Capture the cell that displays the provided text and extract its [x, y] central coordinate. 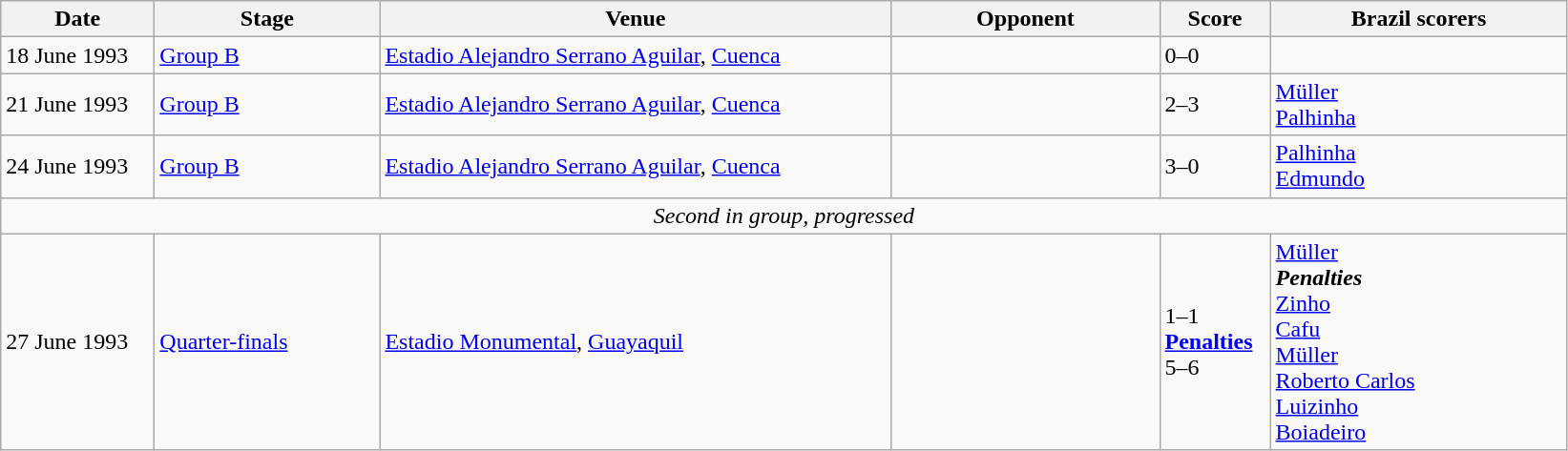
24 June 1993 [78, 166]
Venue [636, 19]
Palhinha Edmundo [1418, 166]
Estadio Monumental, Guayaquil [636, 341]
Brazil scorers [1418, 19]
21 June 1993 [78, 105]
0–0 [1215, 55]
Müller Penalties Zinho Cafu Müller Roberto Carlos Luizinho Boiadeiro [1418, 341]
Stage [267, 19]
1–1 Penalties 5–6 [1215, 341]
3–0 [1215, 166]
18 June 1993 [78, 55]
Opponent [1025, 19]
Second in group, progressed [784, 215]
Date [78, 19]
Quarter-finals [267, 341]
27 June 1993 [78, 341]
Müller Palhinha [1418, 105]
2–3 [1215, 105]
Score [1215, 19]
